Provide the [X, Y] coordinate of the cell's center where the given text is located.  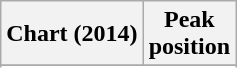
Peakposition [189, 34]
Chart (2014) [72, 34]
